Locate the cell with the specified text and output its [x, y] center coordinate. 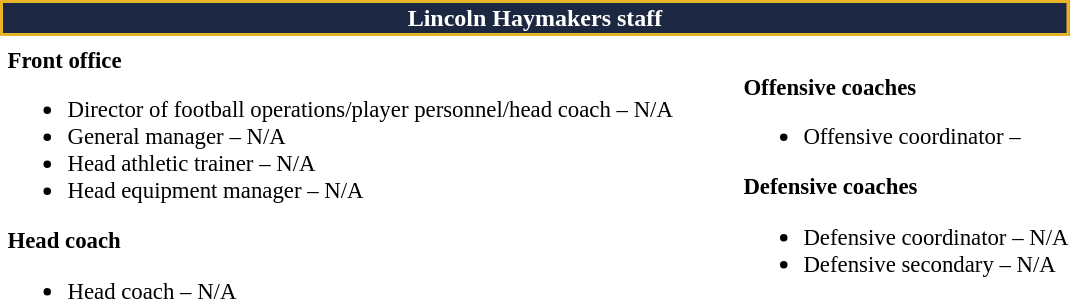
Lincoln Haymakers staff [535, 18]
